Output the [X, Y] coordinate of the center of the cell containing the given text.  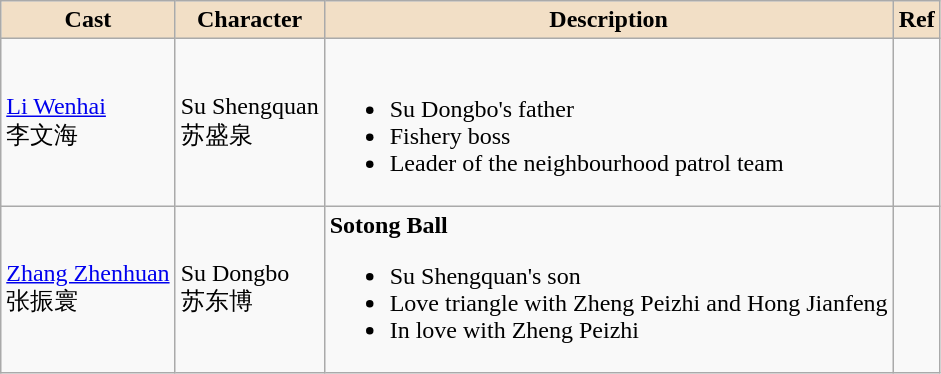
Description [608, 20]
Sotong Ball Su Shengquan's sonLove triangle with Zheng Peizhi and Hong JianfengIn love with Zheng Peizhi [608, 290]
Su Dongbo's fatherFishery bossLeader of the neighbourhood patrol team [608, 122]
Li Wenhai 李文海 [88, 122]
Zhang Zhenhuan 张振寰 [88, 290]
Su Shengquan 苏盛泉 [250, 122]
Ref [916, 20]
Su Dongbo 苏东博 [250, 290]
Character [250, 20]
Cast [88, 20]
